Return the (x, y) coordinate for the center point of the cell that contains the specified text.  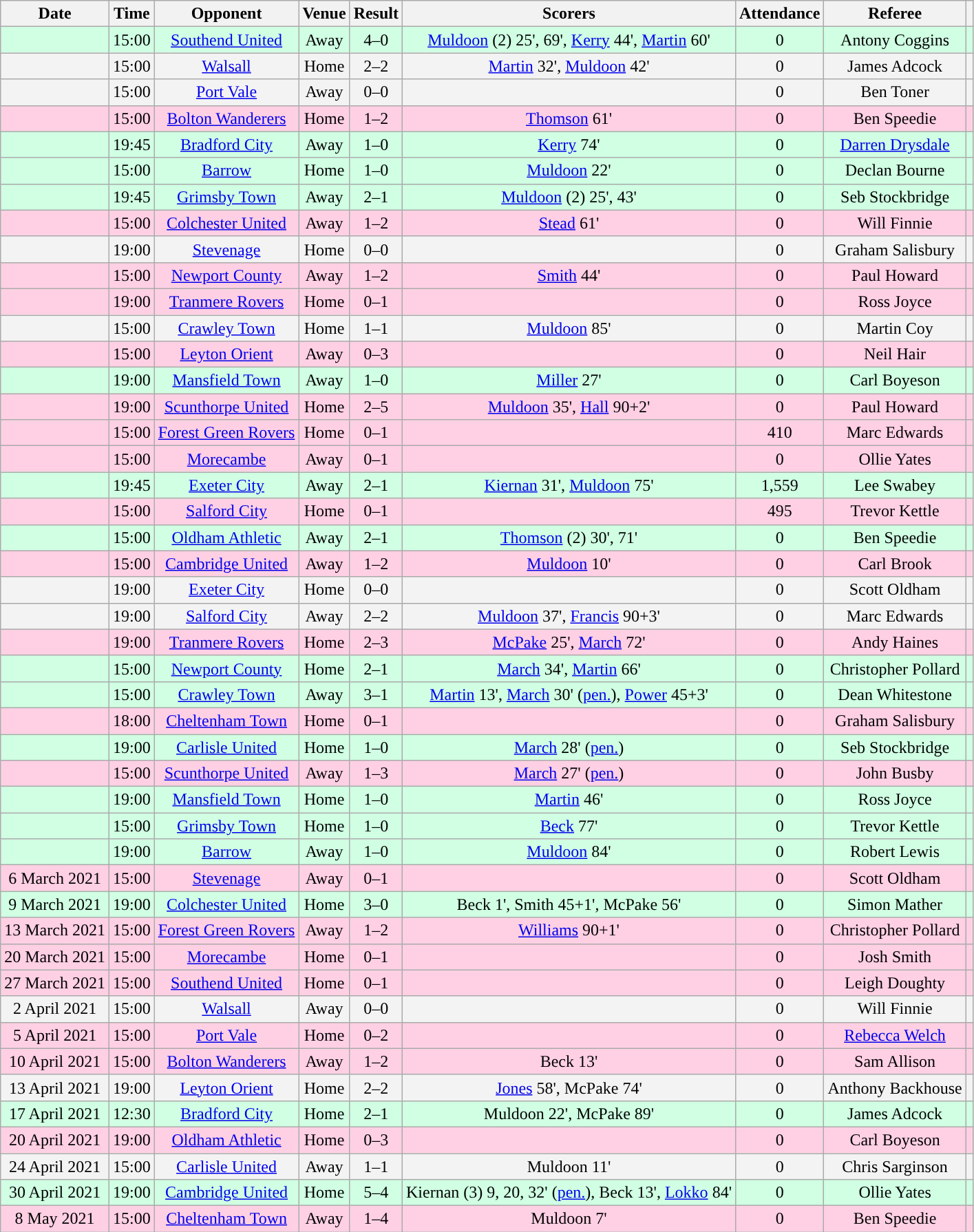
March 28' (pen.) (569, 747)
18:00 (131, 721)
Chris Sarginson (895, 1167)
10 April 2021 (55, 1061)
8 May 2021 (55, 1219)
Anthony Backhouse (895, 1087)
March 34', Martin 66' (569, 668)
Smith 44' (569, 275)
Carl Brook (895, 564)
Muldoon 35', Hall 90+2' (569, 407)
Dean Whitestone (895, 694)
John Busby (895, 774)
Referee (895, 14)
27 March 2021 (55, 983)
17 April 2021 (55, 1114)
Rebecca Welch (895, 1035)
1–3 (376, 774)
Declan Bourne (895, 171)
3–0 (376, 904)
Muldoon 37', Francis 90+3' (569, 616)
Thomson (2) 30', 71' (569, 538)
Opponent (226, 14)
1–4 (376, 1219)
Thomson 61' (569, 118)
Stead 61' (569, 223)
Muldoon 84' (569, 852)
Muldoon 11' (569, 1167)
Time (131, 14)
Martin 46' (569, 800)
2 April 2021 (55, 1009)
Simon Mather (895, 904)
5 April 2021 (55, 1035)
6 March 2021 (55, 878)
0–2 (376, 1035)
Miller 27' (569, 381)
9 March 2021 (55, 904)
Jones 58', McPake 74' (569, 1087)
Kiernan (3) 9, 20, 32' (pen.), Beck 13', Lokko 84' (569, 1193)
Muldoon 22', McPake 89' (569, 1114)
24 April 2021 (55, 1167)
Williams 90+1' (569, 931)
Muldoon 22' (569, 171)
Muldoon 10' (569, 564)
2–5 (376, 407)
Date (55, 14)
Martin 13', March 30' (pen.), Power 45+3' (569, 694)
Venue (324, 14)
Leigh Doughty (895, 983)
20 April 2021 (55, 1140)
Lee Swabey (895, 485)
Beck 1', Smith 45+1', McPake 56' (569, 904)
Ben Toner (895, 92)
Beck 13' (569, 1061)
13 April 2021 (55, 1087)
McPake 25', March 72' (569, 642)
4–0 (376, 40)
495 (779, 511)
2–3 (376, 642)
Neil Hair (895, 354)
12:30 (131, 1114)
20 March 2021 (55, 957)
Muldoon 85' (569, 328)
30 April 2021 (55, 1193)
Muldoon (2) 25', 69', Kerry 44', Martin 60' (569, 40)
Andy Haines (895, 642)
Muldoon (2) 25', 43' (569, 197)
13 March 2021 (55, 931)
410 (779, 433)
3–1 (376, 694)
Beck 77' (569, 826)
Scorers (569, 14)
Martin 32', Muldoon 42' (569, 66)
Kerry 74' (569, 145)
Antony Coggins (895, 40)
Darren Drysdale (895, 145)
1,559 (779, 485)
Martin Coy (895, 328)
Kiernan 31', Muldoon 75' (569, 485)
March 27' (pen.) (569, 774)
Result (376, 14)
Sam Allison (895, 1061)
Josh Smith (895, 957)
Attendance (779, 14)
Muldoon 7' (569, 1219)
Robert Lewis (895, 852)
5–4 (376, 1193)
